Return the (x, y) coordinate for the center point of the cell that contains the specified text.  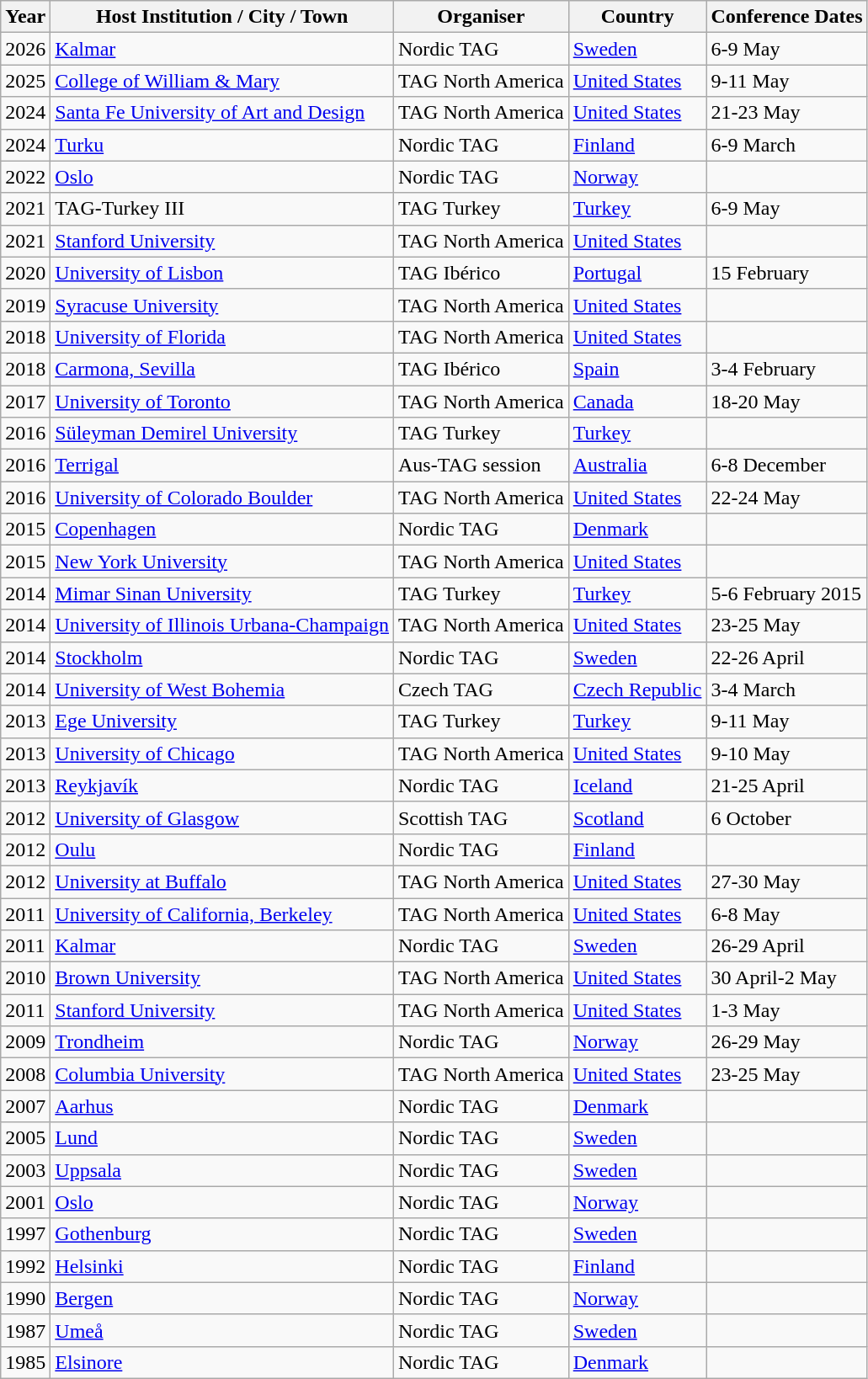
1990 (25, 1298)
2003 (25, 1170)
2017 (25, 402)
Elsinore (222, 1362)
6-9 March (786, 145)
Gothenburg (222, 1234)
2019 (25, 305)
Stockholm (222, 658)
Canada (637, 402)
University of Florida (222, 337)
27-30 May (786, 881)
Columbia University (222, 1074)
Scotland (637, 817)
TAG-Turkey III (222, 209)
18-20 May (786, 402)
1985 (25, 1362)
Lund (222, 1138)
Host Institution / City / Town (222, 17)
University of Glasgow (222, 817)
Conference Dates (786, 17)
New York University (222, 562)
6-8 December (786, 466)
2001 (25, 1202)
College of William & Mary (222, 81)
15 February (786, 273)
Bergen (222, 1298)
University of Colorado Boulder (222, 498)
6 October (786, 817)
Turku (222, 145)
2009 (25, 1042)
Syracuse University (222, 305)
Aarhus (222, 1106)
26-29 April (786, 946)
6-8 May (786, 913)
9-10 May (786, 753)
University of Illinois Urbana-Champaign (222, 626)
Czech Republic (637, 689)
22-24 May (786, 498)
Umeå (222, 1330)
University of Toronto (222, 402)
1-3 May (786, 1010)
21-25 April (786, 785)
University of West Bohemia (222, 689)
Terrigal (222, 466)
Helsinki (222, 1266)
Czech TAG (481, 689)
Trondheim (222, 1042)
Reykjavík (222, 785)
2007 (25, 1106)
Mimar Sinan University (222, 594)
3-4 March (786, 689)
Brown University (222, 978)
2020 (25, 273)
30 April-2 May (786, 978)
21-23 May (786, 113)
1997 (25, 1234)
Australia (637, 466)
Aus-TAG session (481, 466)
Portugal (637, 273)
University of California, Berkeley (222, 913)
Iceland (637, 785)
2022 (25, 177)
University of Chicago (222, 753)
Süleyman Demirel University (222, 434)
1992 (25, 1266)
Ege University (222, 721)
Santa Fe University of Art and Design (222, 113)
University at Buffalo (222, 881)
1987 (25, 1330)
Country (637, 17)
Carmona, Sevilla (222, 369)
University of Lisbon (222, 273)
2005 (25, 1138)
3-4 February (786, 369)
Copenhagen (222, 530)
26-29 May (786, 1042)
2010 (25, 978)
22-26 April (786, 658)
Year (25, 17)
2008 (25, 1074)
5-6 February 2015 (786, 594)
Scottish TAG (481, 817)
Spain (637, 369)
Uppsala (222, 1170)
2025 (25, 81)
Organiser (481, 17)
2026 (25, 49)
Oulu (222, 849)
